Provide the [X, Y] coordinate of the cell's center where the given text is located.  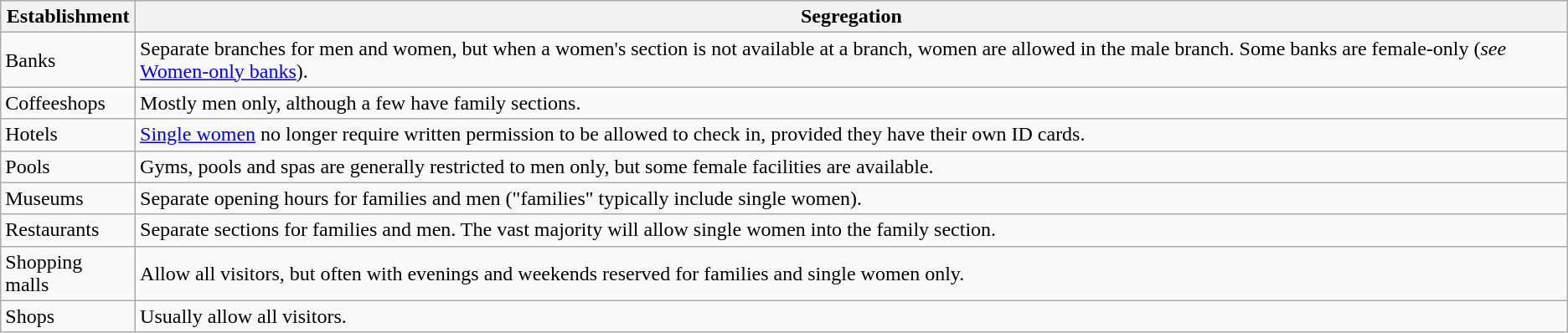
Single women no longer require written permission to be allowed to check in, provided they have their own ID cards. [852, 135]
Restaurants [69, 230]
Segregation [852, 17]
Allow all visitors, but often with evenings and weekends reserved for families and single women only. [852, 273]
Banks [69, 60]
Separate opening hours for families and men ("families" typically include single women). [852, 198]
Separate sections for families and men. The vast majority will allow single women into the family section. [852, 230]
Gyms, pools and spas are generally restricted to men only, but some female facilities are available. [852, 166]
Pools [69, 166]
Shopping malls [69, 273]
Hotels [69, 135]
Usually allow all visitors. [852, 316]
Establishment [69, 17]
Museums [69, 198]
Coffeeshops [69, 103]
Shops [69, 316]
Mostly men only, although a few have family sections. [852, 103]
